Extract the [x, y] coordinate from the center of the cell holding the provided text.  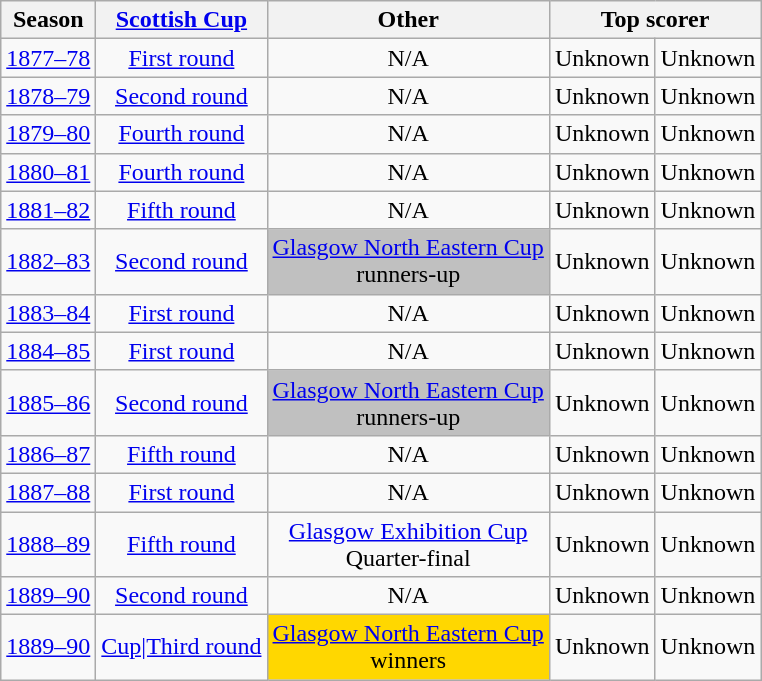
1878–79 [48, 96]
1886–87 [48, 454]
1885–86 [48, 402]
1880–81 [48, 172]
1882–83 [48, 262]
1877–78 [48, 58]
1888–89 [48, 544]
Top scorer [654, 20]
1883–84 [48, 313]
1884–85 [48, 351]
1887–88 [48, 492]
Season [48, 20]
Cup|Third round [182, 648]
Other [408, 20]
Glasgow North Eastern Cupwinners [408, 648]
1879–80 [48, 134]
1881–82 [48, 210]
Glasgow Exhibition CupQuarter-final [408, 544]
Scottish Cup [182, 20]
